Scan for the cell matching the given text and deliver its [x, y] coordinate at center. 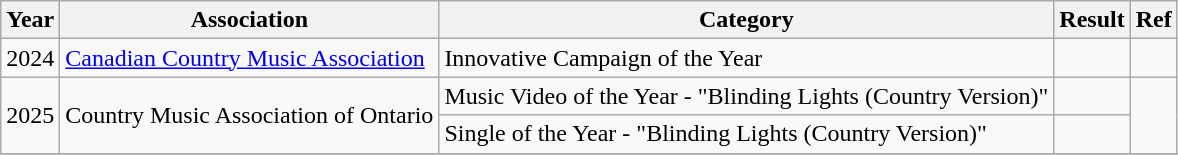
Music Video of the Year - "Blinding Lights (Country Version)" [746, 96]
Category [746, 20]
2024 [30, 58]
Canadian Country Music Association [250, 58]
Innovative Campaign of the Year [746, 58]
Result [1092, 20]
Country Music Association of Ontario [250, 115]
Year [30, 20]
2025 [30, 115]
Ref [1154, 20]
Association [250, 20]
Single of the Year - "Blinding Lights (Country Version)" [746, 134]
